Search for the cell housing the specified text and yield its (X, Y) center coordinate. 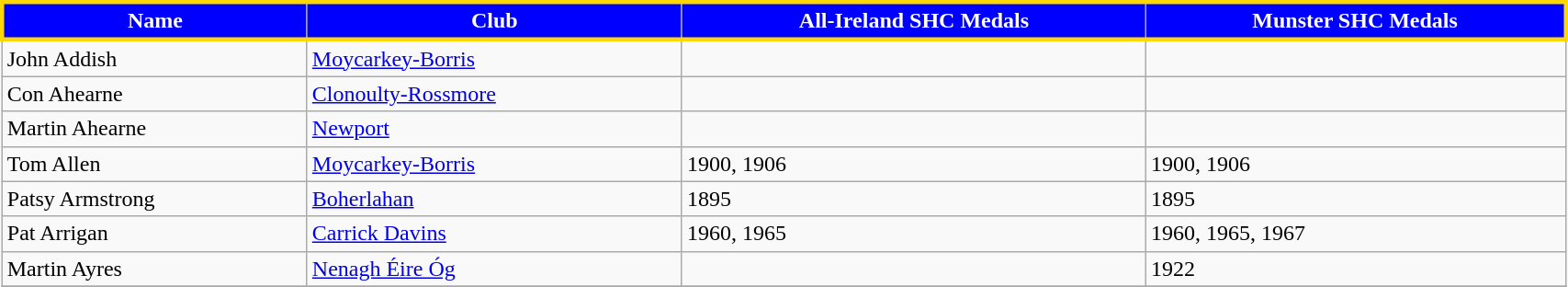
Club (494, 20)
Munster SHC Medals (1356, 20)
Boherlahan (494, 199)
Martin Ahearne (154, 129)
Carrick Davins (494, 234)
Tom Allen (154, 164)
Newport (494, 129)
Nenagh Éire Óg (494, 269)
1960, 1965 (913, 234)
John Addish (154, 58)
Patsy Armstrong (154, 199)
1960, 1965, 1967 (1356, 234)
Clonoulty-Rossmore (494, 94)
Con Ahearne (154, 94)
Pat Arrigan (154, 234)
Name (154, 20)
Martin Ayres (154, 269)
1922 (1356, 269)
All-Ireland SHC Medals (913, 20)
